Locate the cell with the specified text and output its [X, Y] center coordinate. 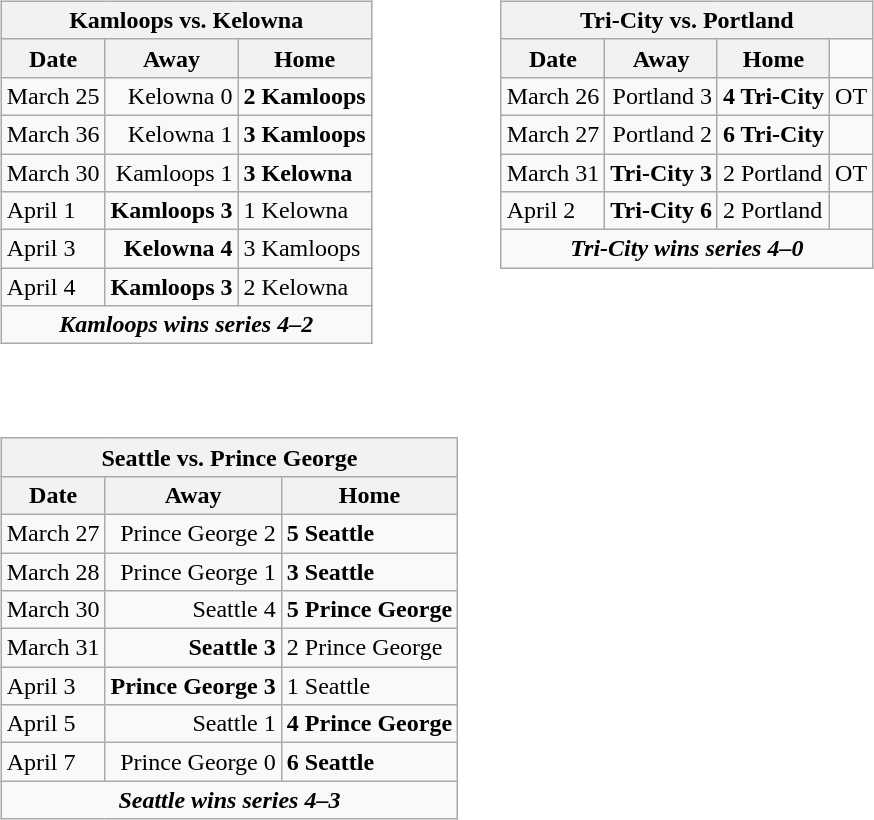
Seattle wins series 4–3 [229, 800]
Tri-City wins series 4–0 [687, 249]
1 Seattle [369, 686]
5 Seattle [369, 533]
Seattle vs. Prince George [229, 457]
6 Tri-City [773, 134]
Kamloops 1 [172, 173]
Prince George 3 [193, 686]
Tri-City 6 [662, 211]
3 Seattle [369, 571]
Kamloops vs. Kelowna [186, 20]
3 Kelowna [304, 173]
Portland 3 [662, 96]
Prince George 0 [193, 762]
1 Kelowna [304, 211]
Portland 2 [662, 134]
Seattle 3 [193, 648]
Seattle 4 [193, 610]
Seattle 1 [193, 724]
Kelowna 0 [172, 96]
Kamloops wins series 4–2 [186, 325]
4 Prince George [369, 724]
Tri-City vs. Portland [687, 20]
April 2 [553, 211]
Prince George 2 [193, 533]
March 28 [53, 571]
2 Kamloops [304, 96]
April 7 [53, 762]
March 36 [53, 134]
6 Seattle [369, 762]
Kelowna 4 [172, 249]
5 Prince George [369, 610]
2 Prince George [369, 648]
March 26 [553, 96]
March 25 [53, 96]
April 1 [53, 211]
4 Tri-City [773, 96]
Kelowna 1 [172, 134]
April 4 [53, 287]
April 5 [53, 724]
Tri-City 3 [662, 173]
2 Kelowna [304, 287]
Prince George 1 [193, 571]
